Locate the cell with the specified text and output its (x, y) center coordinate. 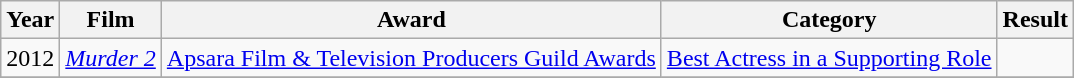
Award (411, 20)
Best Actress in a Supporting Role (829, 58)
Murder 2 (111, 58)
Result (1035, 20)
Film (111, 20)
2012 (30, 58)
Category (829, 20)
Year (30, 20)
Apsara Film & Television Producers Guild Awards (411, 58)
